Capture the cell that displays the provided text and extract its [x, y] central coordinate. 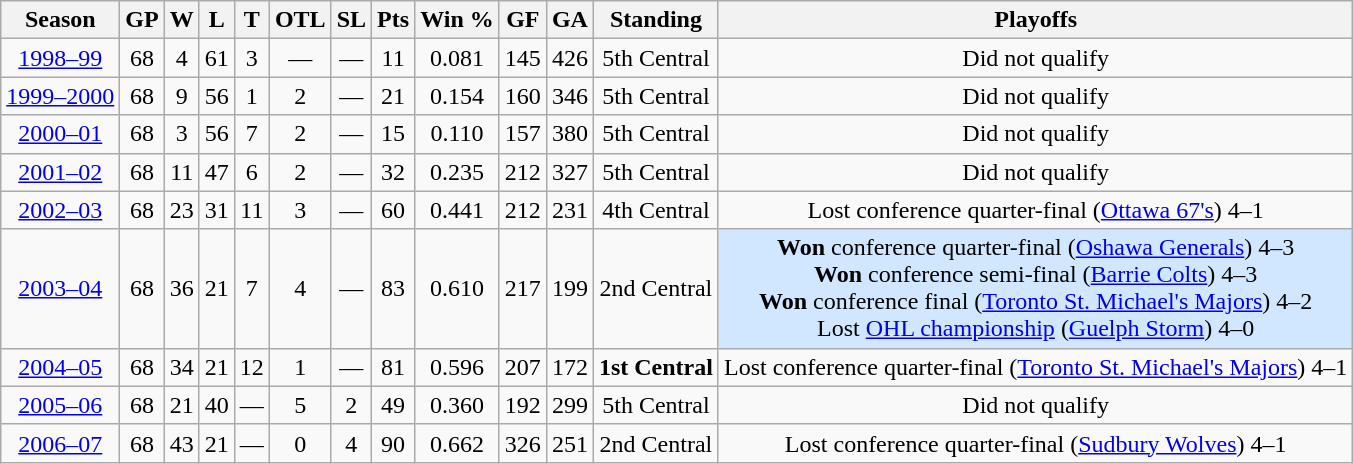
23 [182, 210]
192 [522, 405]
327 [570, 172]
0.110 [458, 134]
0.610 [458, 288]
83 [394, 288]
43 [182, 443]
81 [394, 367]
2002–03 [60, 210]
426 [570, 58]
2000–01 [60, 134]
GP [142, 20]
2004–05 [60, 367]
160 [522, 96]
207 [522, 367]
Lost conference quarter-final (Sudbury Wolves) 4–1 [1035, 443]
0.235 [458, 172]
0.596 [458, 367]
1999–2000 [60, 96]
145 [522, 58]
Standing [656, 20]
299 [570, 405]
60 [394, 210]
1st Central [656, 367]
0.081 [458, 58]
SL [351, 20]
0.154 [458, 96]
0 [300, 443]
Pts [394, 20]
9 [182, 96]
326 [522, 443]
0.662 [458, 443]
217 [522, 288]
36 [182, 288]
5 [300, 405]
2005–06 [60, 405]
Playoffs [1035, 20]
47 [216, 172]
1998–99 [60, 58]
Lost conference quarter-final (Toronto St. Michael's Majors) 4–1 [1035, 367]
49 [394, 405]
15 [394, 134]
2003–04 [60, 288]
L [216, 20]
0.360 [458, 405]
Season [60, 20]
61 [216, 58]
OTL [300, 20]
12 [252, 367]
T [252, 20]
199 [570, 288]
0.441 [458, 210]
32 [394, 172]
380 [570, 134]
2006–07 [60, 443]
346 [570, 96]
2001–02 [60, 172]
Win % [458, 20]
40 [216, 405]
4th Central [656, 210]
172 [570, 367]
31 [216, 210]
GF [522, 20]
GA [570, 20]
Lost conference quarter-final (Ottawa 67's) 4–1 [1035, 210]
251 [570, 443]
W [182, 20]
157 [522, 134]
231 [570, 210]
90 [394, 443]
6 [252, 172]
34 [182, 367]
